For the text-containing cell, return its midpoint in (X, Y) coordinate format. 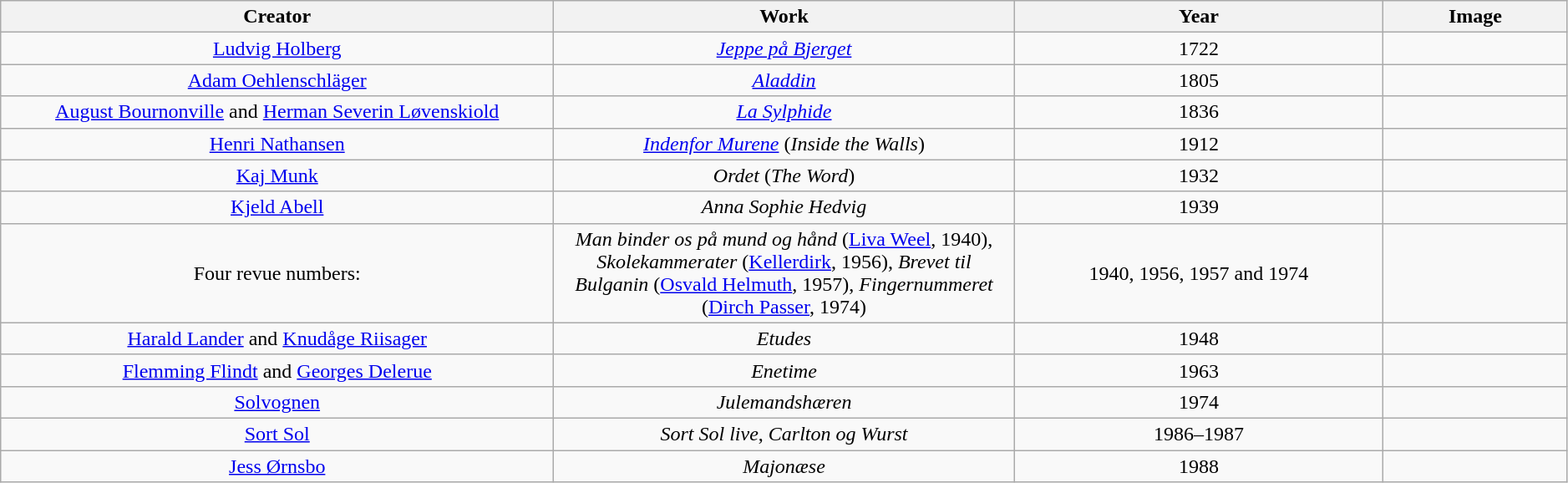
1932 (1198, 175)
1836 (1198, 112)
Aladdin (784, 80)
Sort Sol (277, 434)
Creator (277, 17)
Jess Ørnsbo (277, 465)
Image (1475, 17)
Julemandshæren (784, 402)
Etudes (784, 338)
Ludvig Holberg (277, 48)
1939 (1198, 207)
Year (1198, 17)
1722 (1198, 48)
Four revue numbers: (277, 272)
Anna Sophie Hedvig (784, 207)
Ordet (The Word) (784, 175)
Kjeld Abell (277, 207)
1948 (1198, 338)
1912 (1198, 144)
Jeppe på Bjerget (784, 48)
Majonæse (784, 465)
August Bournonville and Herman Severin Løvenskiold (277, 112)
Harald Lander and Knudåge Riisager (277, 338)
Kaj Munk (277, 175)
Indenfor Murene (Inside the Walls) (784, 144)
Adam Oehlenschläger (277, 80)
Enetime (784, 370)
Henri Nathansen (277, 144)
1963 (1198, 370)
1974 (1198, 402)
Sort Sol live, Carlton og Wurst (784, 434)
Flemming Flindt and Georges Delerue (277, 370)
1988 (1198, 465)
Work (784, 17)
1986–1987 (1198, 434)
La Sylphide (784, 112)
1940, 1956, 1957 and 1974 (1198, 272)
Solvognen (277, 402)
1805 (1198, 80)
